Find where the given text appears and provide that cell's center as (x, y) coordinate. 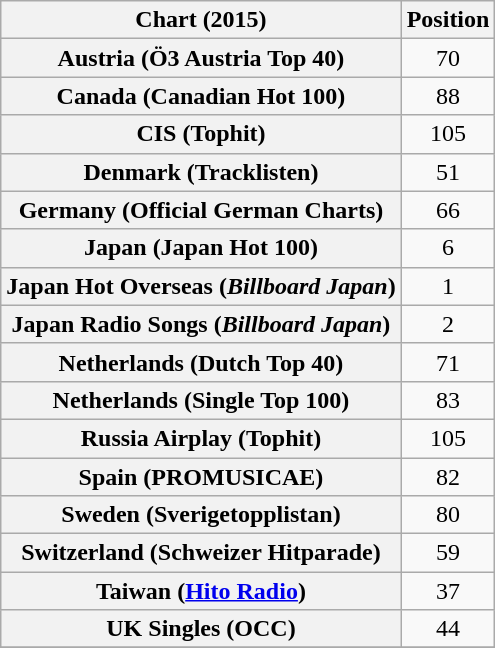
Sweden (Sverigetopplistan) (201, 515)
CIS (Tophit) (201, 134)
Position (448, 20)
Netherlands (Single Top 100) (201, 400)
80 (448, 515)
44 (448, 629)
1 (448, 286)
71 (448, 362)
Canada (Canadian Hot 100) (201, 96)
UK Singles (OCC) (201, 629)
83 (448, 400)
Switzerland (Schweizer Hitparade) (201, 553)
82 (448, 477)
Taiwan (Hito Radio) (201, 591)
Japan Hot Overseas (Billboard Japan) (201, 286)
Russia Airplay (Tophit) (201, 438)
70 (448, 58)
Austria (Ö3 Austria Top 40) (201, 58)
Japan (Japan Hot 100) (201, 248)
Chart (2015) (201, 20)
Germany (Official German Charts) (201, 210)
37 (448, 591)
2 (448, 324)
88 (448, 96)
Netherlands (Dutch Top 40) (201, 362)
Spain (PROMUSICAE) (201, 477)
51 (448, 172)
66 (448, 210)
Denmark (Tracklisten) (201, 172)
59 (448, 553)
Japan Radio Songs (Billboard Japan) (201, 324)
6 (448, 248)
